Scan for the cell matching the given text and deliver its (X, Y) coordinate at center. 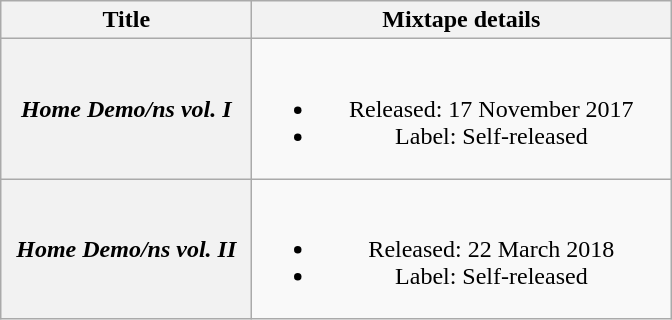
Released: 22 March 2018Label: Self-released (462, 249)
Home Demo/ns vol. I (126, 109)
Title (126, 20)
Mixtape details (462, 20)
Home Demo/ns vol. II (126, 249)
Released: 17 November 2017Label: Self-released (462, 109)
